Locate the cell with the specified text and output its (X, Y) center coordinate. 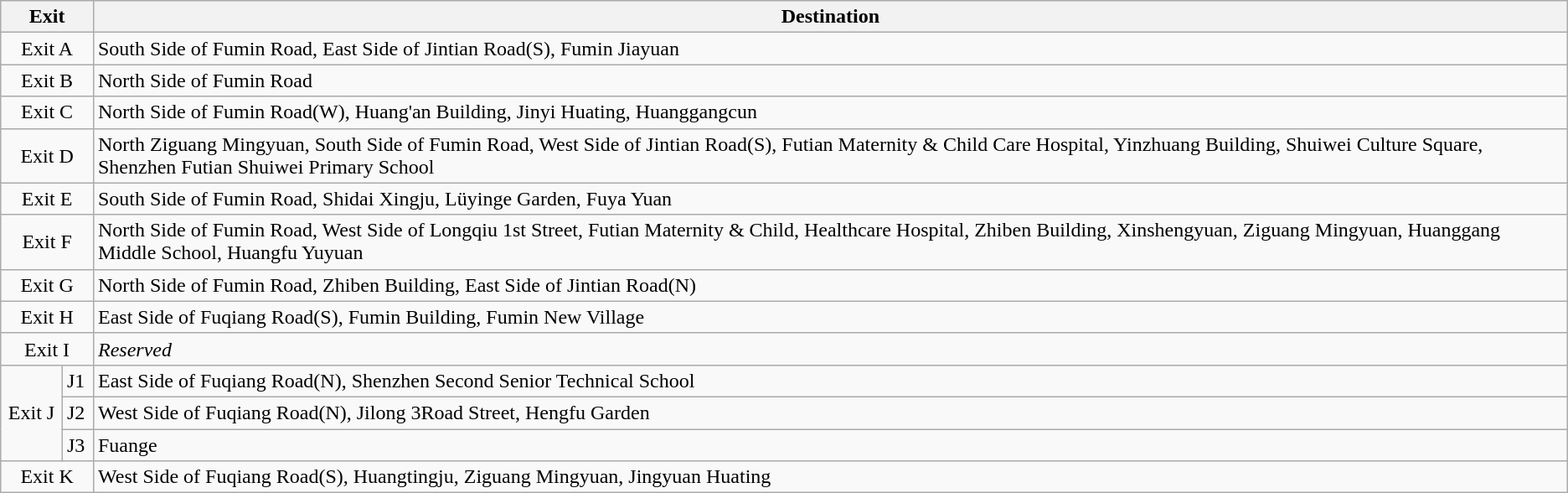
Reserved (830, 349)
J3 (77, 445)
Exit E (47, 199)
North Side of Fumin Road, Zhiben Building, East Side of Jintian Road(N) (830, 285)
Exit C (47, 112)
J2 (77, 413)
Exit D (47, 156)
J1 (77, 381)
Exit (47, 17)
West Side of Fuqiang Road(S), Huangtingju, Ziguang Mingyuan, Jingyuan Huating (830, 477)
West Side of Fuqiang Road(N), Jilong 3Road Street, Hengfu Garden (830, 413)
South Side of Fumin Road, East Side of Jintian Road(S), Fumin Jiayuan (830, 49)
East Side of Fuqiang Road(S), Fumin Building, Fumin New Village (830, 317)
South Side of Fumin Road, Shidai Xingju, Lüyinge Garden, Fuya Yuan (830, 199)
Exit G (47, 285)
Exit J (32, 413)
East Side of Fuqiang Road(N), Shenzhen Second Senior Technical School (830, 381)
Fuange (830, 445)
Exit K (47, 477)
North Side of Fumin Road (830, 80)
North Side of Fumin Road(W), Huang'an Building, Jinyi Huating, Huanggangcun (830, 112)
Exit I (47, 349)
Exit B (47, 80)
Exit F (47, 241)
Destination (830, 17)
Exit H (47, 317)
Exit A (47, 49)
